Capture the cell that displays the provided text and extract its [X, Y] central coordinate. 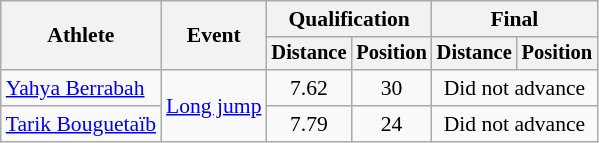
Yahya Berrabah [81, 88]
30 [391, 88]
Athlete [81, 36]
Tarik Bouguetaïb [81, 124]
Event [214, 36]
Final [514, 19]
Long jump [214, 106]
Qualification [350, 19]
24 [391, 124]
7.62 [310, 88]
7.79 [310, 124]
